Locate the cell with the specified text and output its [x, y] center coordinate. 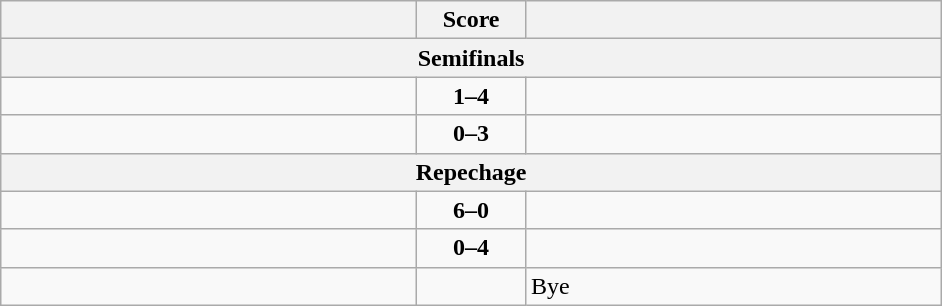
Semifinals [472, 58]
Bye [733, 286]
1–4 [472, 96]
0–3 [472, 134]
6–0 [472, 210]
Repechage [472, 172]
Score [472, 20]
0–4 [472, 248]
